Scan for the cell matching the given text and deliver its [x, y] coordinate at center. 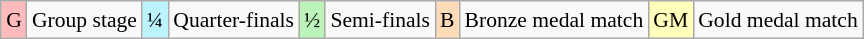
Gold medal match [778, 20]
Semi-finals [380, 20]
½ [312, 20]
GM [670, 20]
Quarter-finals [234, 20]
Bronze medal match [554, 20]
B [448, 20]
¼ [155, 20]
Group stage [84, 20]
G [14, 20]
